Provide the [x, y] coordinate of the cell's center where the given text is located.  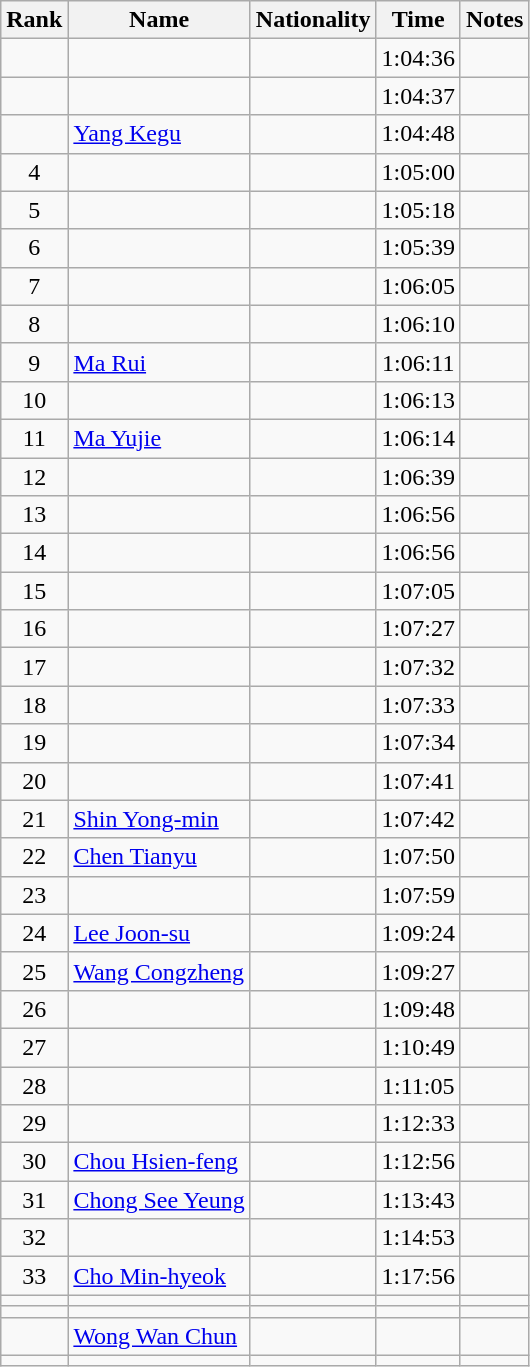
1:10:49 [418, 1047]
28 [34, 1085]
26 [34, 1009]
1:07:41 [418, 781]
11 [34, 438]
16 [34, 629]
1:11:05 [418, 1085]
1:12:33 [418, 1124]
29 [34, 1124]
32 [34, 1238]
Shin Yong-min [159, 819]
17 [34, 667]
20 [34, 781]
Wang Congzheng [159, 971]
1:12:56 [418, 1162]
27 [34, 1047]
1:09:48 [418, 1009]
1:06:10 [418, 324]
Nationality [313, 20]
1:07:05 [418, 591]
1:14:53 [418, 1238]
4 [34, 172]
12 [34, 477]
33 [34, 1276]
31 [34, 1200]
Ma Rui [159, 362]
Wong Wan Chun [159, 1336]
Rank [34, 20]
1:04:37 [418, 96]
1:07:34 [418, 743]
25 [34, 971]
1:06:05 [418, 286]
1:06:13 [418, 400]
Chong See Yeung [159, 1200]
1:07:42 [418, 819]
21 [34, 819]
Chou Hsien-feng [159, 1162]
23 [34, 895]
10 [34, 400]
Yang Kegu [159, 134]
9 [34, 362]
30 [34, 1162]
1:05:18 [418, 210]
22 [34, 857]
Lee Joon-su [159, 933]
5 [34, 210]
1:07:27 [418, 629]
1:13:43 [418, 1200]
13 [34, 515]
Ma Yujie [159, 438]
1:09:27 [418, 971]
6 [34, 248]
Name [159, 20]
8 [34, 324]
1:06:39 [418, 477]
1:17:56 [418, 1276]
1:05:39 [418, 248]
19 [34, 743]
14 [34, 553]
7 [34, 286]
15 [34, 591]
1:07:50 [418, 857]
1:09:24 [418, 933]
18 [34, 705]
Notes [494, 20]
1:05:00 [418, 172]
1:07:32 [418, 667]
1:06:14 [418, 438]
Time [418, 20]
1:07:33 [418, 705]
Cho Min-hyeok [159, 1276]
1:06:11 [418, 362]
1:04:36 [418, 58]
Chen Tianyu [159, 857]
24 [34, 933]
1:04:48 [418, 134]
1:07:59 [418, 895]
